Capture the cell that displays the provided text and extract its [x, y] central coordinate. 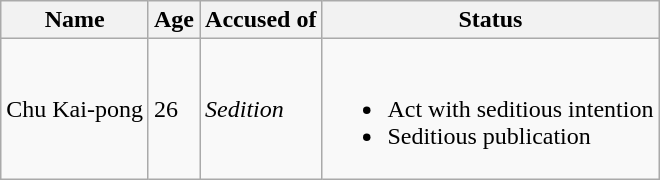
Sedition [261, 109]
26 [174, 109]
Chu Kai-pong [75, 109]
Accused of [261, 20]
Name [75, 20]
Act with seditious intentionSeditious publication [490, 109]
Age [174, 20]
Status [490, 20]
